Scan for the cell matching the given text and deliver its (X, Y) coordinate at center. 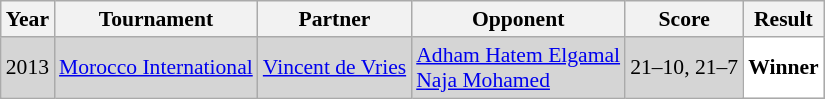
Winner (784, 68)
21–10, 21–7 (684, 68)
Result (784, 19)
Year (28, 19)
Partner (334, 19)
Score (684, 19)
Tournament (156, 19)
Vincent de Vries (334, 68)
2013 (28, 68)
Adham Hatem Elgamal Naja Mohamed (518, 68)
Morocco International (156, 68)
Opponent (518, 19)
